For the text-containing cell, return its midpoint in [x, y] coordinate format. 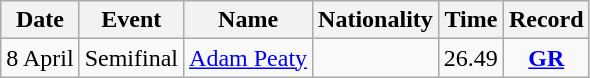
Nationality [376, 20]
Date [40, 20]
GR [546, 58]
Semifinal [131, 58]
Time [470, 20]
Event [131, 20]
26.49 [470, 58]
Name [248, 20]
Adam Peaty [248, 58]
8 April [40, 58]
Record [546, 20]
